Detect which cell encompasses the target text, then output its (x, y) center coordinate. 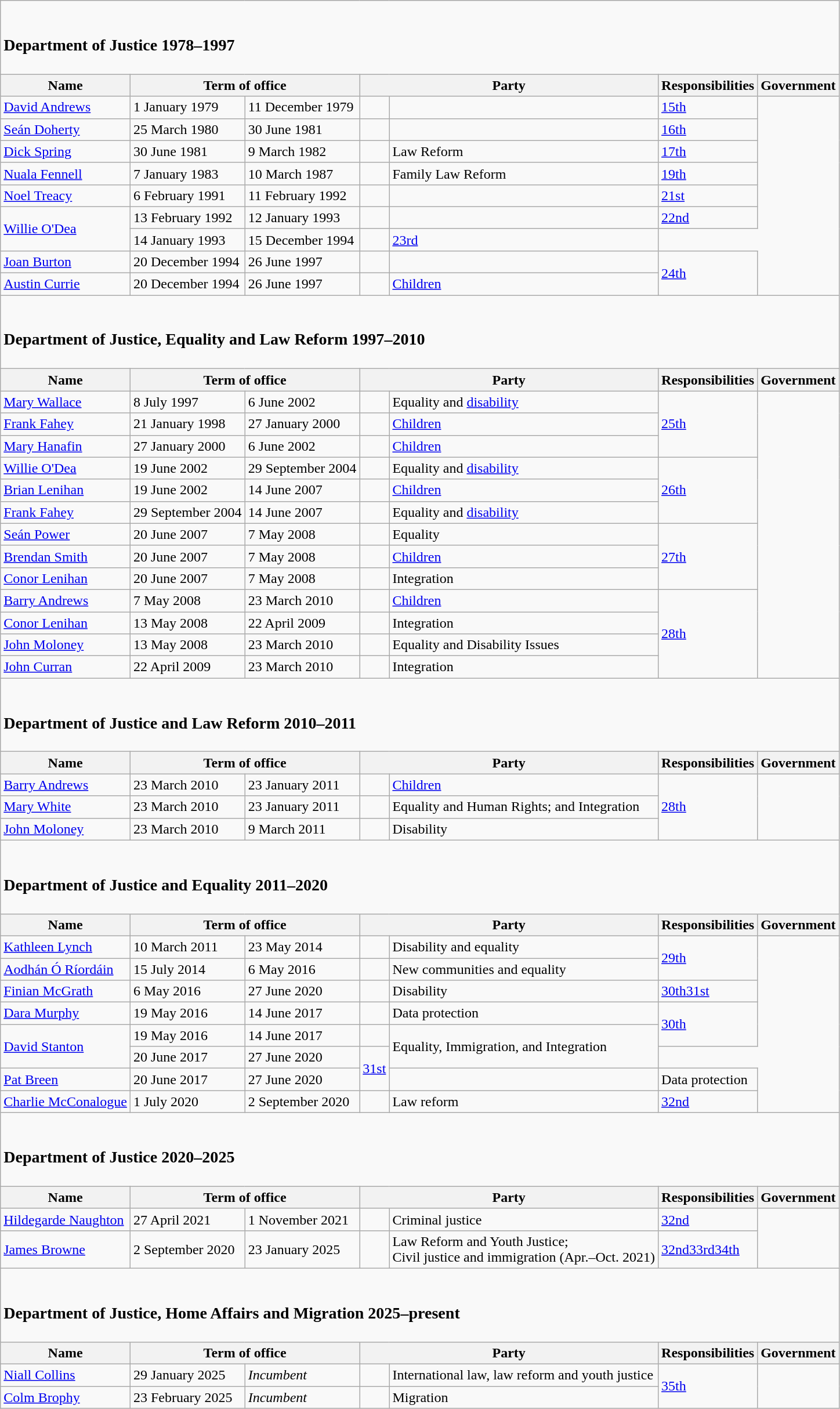
Department of Justice, Equality and Law Reform 1997–2010 (420, 332)
21 January 1998 (187, 424)
Department of Justice and Law Reform 2010–2011 (420, 715)
Mary White (66, 807)
9 March 2011 (302, 829)
Dara Murphy (66, 1013)
30th (708, 1024)
Finian McGrath (66, 991)
Mary Wallace (66, 402)
Joan Burton (66, 262)
11 December 1979 (302, 107)
Department of Justice, Home Affairs and Migration 2025–present (420, 1305)
23 January 2025 (302, 1249)
16th (708, 129)
24th (708, 273)
David Andrews (66, 107)
James Browne (66, 1249)
Brendan Smith (66, 556)
25th (708, 424)
31st (375, 1068)
9 March 1982 (302, 151)
27 April 2021 (187, 1219)
Kathleen Lynch (66, 947)
Equality and Human Rights; and Integration (524, 807)
Colm Brophy (66, 1397)
22nd (708, 218)
21st (708, 195)
19th (708, 173)
11 February 1992 (302, 195)
Migration (524, 1397)
International law, law reform and youth justice (524, 1375)
35th (708, 1386)
Mary Hanafin (66, 446)
23 February 2025 (187, 1397)
Seán Doherty (66, 129)
30th31st (708, 991)
23rd (524, 240)
Noel Treacy (66, 195)
Austin Currie (66, 284)
13 February 1992 (187, 218)
14 January 1993 (187, 240)
Hildegarde Naughton (66, 1219)
32nd33rd34th (708, 1249)
New communities and equality (524, 969)
David Stanton (66, 1046)
Disability and equality (524, 947)
Law Reform and Youth Justice;Civil justice and immigration (Apr.–Oct. 2021) (524, 1249)
Law reform (524, 1102)
15th (708, 107)
15 July 2014 (187, 969)
Aodhán Ó Ríordáin (66, 969)
12 January 1993 (302, 218)
15 December 1994 (302, 240)
Niall Collins (66, 1375)
Brian Lenihan (66, 490)
Family Law Reform (524, 173)
1 January 1979 (187, 107)
Equality (524, 534)
1 July 2020 (187, 1102)
Pat Breen (66, 1080)
Charlie McConalogue (66, 1102)
John Curran (66, 667)
Dick Spring (66, 151)
Department of Justice 2020–2025 (420, 1150)
10 March 2011 (187, 947)
23 May 2014 (302, 947)
25 March 1980 (187, 129)
6 February 1991 (187, 195)
Equality, Immigration, and Integration (524, 1046)
8 July 1997 (187, 402)
27th (708, 556)
10 March 1987 (302, 173)
1 November 2021 (302, 1219)
29th (708, 958)
Law Reform (524, 151)
Criminal justice (524, 1219)
Department of Justice and Equality 2011–2020 (420, 877)
17th (708, 151)
Department of Justice 1978–1997 (420, 37)
Nuala Fennell (66, 173)
29 January 2025 (187, 1375)
7 January 1983 (187, 173)
Equality and Disability Issues (524, 645)
Seán Power (66, 534)
26th (708, 490)
